Return the (x, y) coordinate for the center point of the cell that contains the specified text.  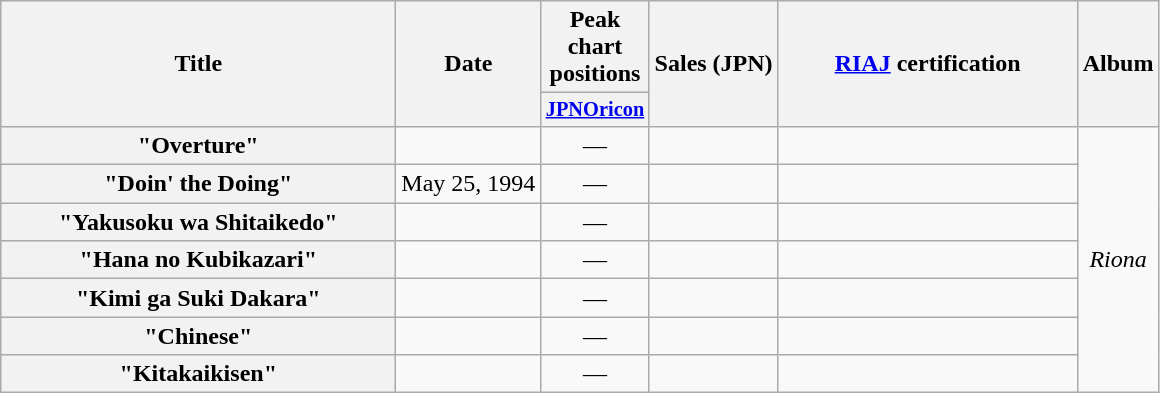
Riona (1118, 259)
"Kimi ga Suki Dakara" (198, 298)
Album (1118, 64)
"Overture" (198, 145)
Date (468, 64)
Sales (JPN) (714, 64)
"Yakusoku wa Shitaikedo" (198, 222)
"Kitakaikisen" (198, 374)
Title (198, 64)
JPNOricon (595, 110)
RIAJ certification (928, 64)
Peak chart positions (595, 47)
"Chinese" (198, 336)
"Doin' the Doing" (198, 184)
May 25, 1994 (468, 184)
"Hana no Kubikazari" (198, 260)
